Capture the cell that displays the provided text and extract its [X, Y] central coordinate. 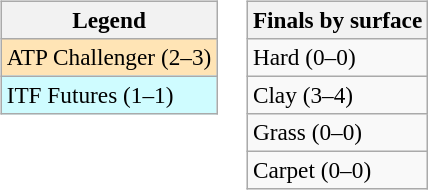
ITF Futures (1–1) [108, 95]
Grass (0–0) [337, 133]
Finals by surface [337, 20]
ATP Challenger (2–3) [108, 57]
Legend [108, 20]
Carpet (0–0) [337, 171]
Hard (0–0) [337, 57]
Clay (3–4) [337, 95]
